Provide the (X, Y) coordinate of the cell's center where the given text is located.  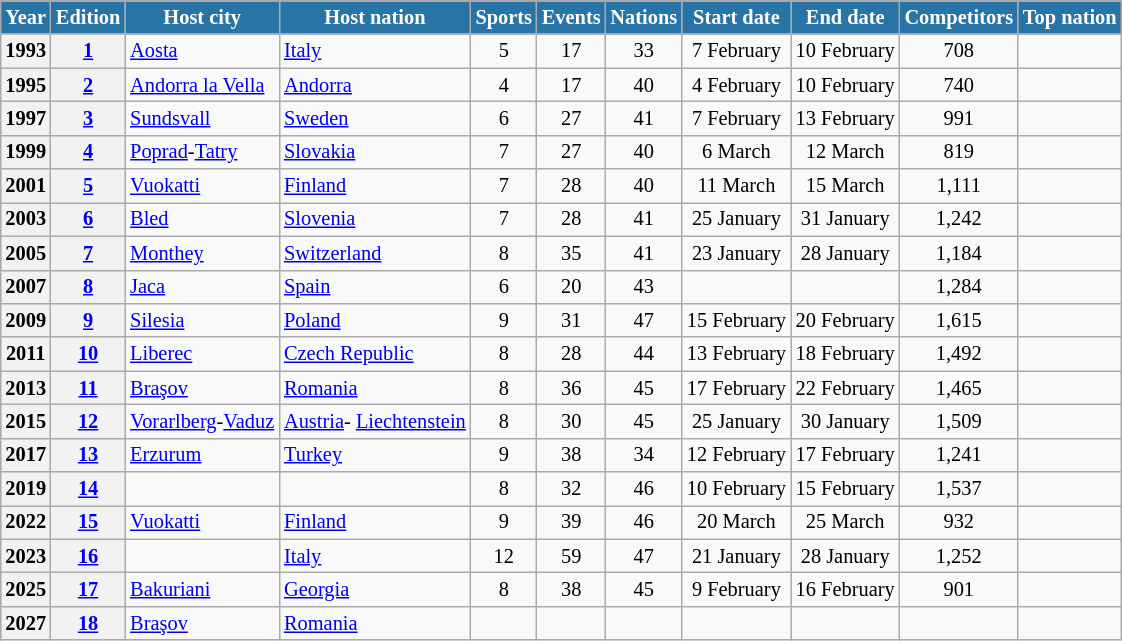
2025 (26, 589)
1 (88, 51)
11 (88, 388)
20 February (846, 320)
1,465 (959, 388)
30 (572, 421)
Liberec (202, 354)
36 (572, 388)
Year (26, 17)
15 March (846, 186)
819 (959, 152)
Turkey (374, 455)
Jaca (202, 287)
Bakuriani (202, 589)
11 March (736, 186)
2017 (26, 455)
1,492 (959, 354)
30 January (846, 421)
Competitors (959, 17)
1,111 (959, 186)
20 (572, 287)
21 January (736, 556)
1,242 (959, 219)
1,284 (959, 287)
901 (959, 589)
35 (572, 253)
1999 (26, 152)
2009 (26, 320)
Switzerland (374, 253)
2019 (26, 489)
25 March (846, 522)
Georgia (374, 589)
2 (88, 85)
Top nation (1070, 17)
2015 (26, 421)
2003 (26, 219)
Host city (202, 17)
Silesia (202, 320)
Edition (88, 17)
Erzurum (202, 455)
Czech Republic (374, 354)
1,615 (959, 320)
Vorarlberg-Vaduz (202, 421)
932 (959, 522)
31 January (846, 219)
2007 (26, 287)
2013 (26, 388)
2023 (26, 556)
Events (572, 17)
1993 (26, 51)
15 (88, 522)
Sundsvall (202, 118)
Host nation (374, 17)
991 (959, 118)
Spain (374, 287)
13 (88, 455)
Sports (504, 17)
708 (959, 51)
32 (572, 489)
1997 (26, 118)
Start date (736, 17)
23 January (736, 253)
Monthey (202, 253)
740 (959, 85)
2027 (26, 623)
31 (572, 320)
2011 (26, 354)
16 February (846, 589)
1,184 (959, 253)
1,241 (959, 455)
1995 (26, 85)
Andorra la Vella (202, 85)
18 February (846, 354)
2005 (26, 253)
33 (644, 51)
18 (88, 623)
12 March (846, 152)
20 March (736, 522)
10 (88, 354)
59 (572, 556)
6 March (736, 152)
2022 (26, 522)
1,252 (959, 556)
9 February (736, 589)
39 (572, 522)
22 February (846, 388)
2001 (26, 186)
Andorra (374, 85)
Poprad-Tatry (202, 152)
Slovenia (374, 219)
14 (88, 489)
Poland (374, 320)
34 (644, 455)
End date (846, 17)
Bled (202, 219)
1,537 (959, 489)
43 (644, 287)
Aosta (202, 51)
4 February (736, 85)
1,509 (959, 421)
Austria- Liechtenstein (374, 421)
12 February (736, 455)
44 (644, 354)
3 (88, 118)
Nations (644, 17)
Slovakia (374, 152)
16 (88, 556)
Sweden (374, 118)
